Output the [x, y] coordinate of the center of the cell containing the given text.  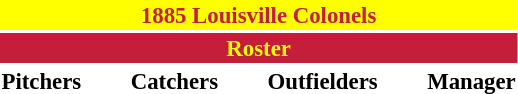
1885 Louisville Colonels [258, 15]
Roster [258, 48]
